Locate the cell with the specified text and output its (x, y) center coordinate. 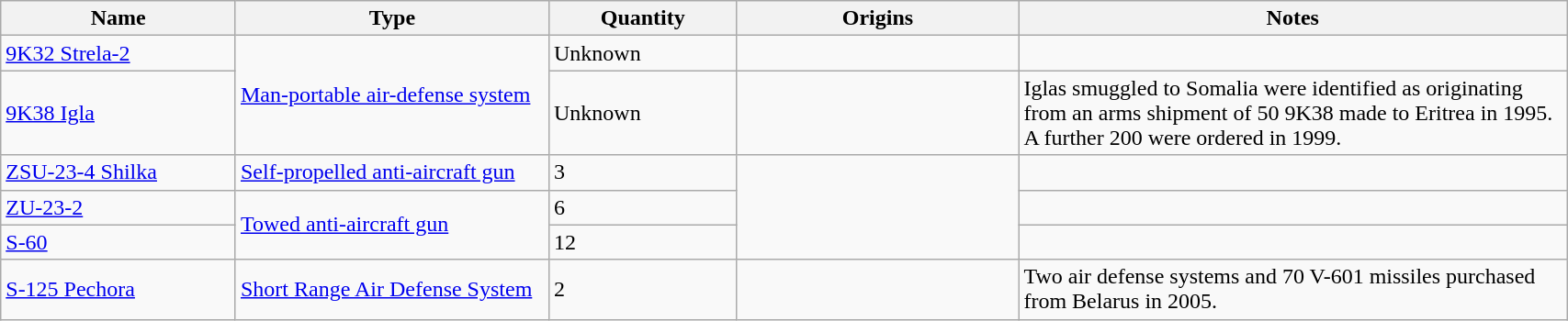
Type (391, 18)
S-60 (118, 242)
Notes (1293, 18)
Man-portable air-defense system (391, 95)
9K32 Strela-2 (118, 53)
S-125 Pechora (118, 290)
9K38 Igla (118, 113)
2 (643, 290)
ZSU-23-4 Shilka (118, 172)
12 (643, 242)
Towed anti-aircraft gun (391, 225)
3 (643, 172)
ZU-23-2 (118, 207)
Origins (878, 18)
Self-propelled anti-aircraft gun (391, 172)
Quantity (643, 18)
Two air defense systems and 70 V-601 missiles purchased from Belarus in 2005. (1293, 290)
Short Range Air Defense System (391, 290)
6 (643, 207)
Name (118, 18)
